Capture the cell that displays the provided text and extract its (X, Y) central coordinate. 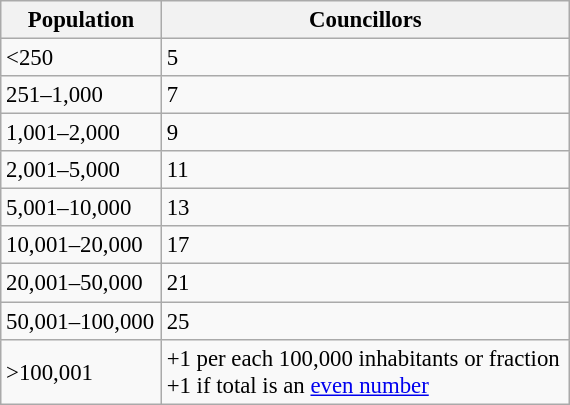
17 (365, 245)
11 (365, 170)
13 (365, 208)
251–1,000 (82, 95)
Councillors (365, 20)
10,001–20,000 (82, 245)
50,001–100,000 (82, 321)
>100,001 (82, 372)
<250 (82, 58)
7 (365, 95)
25 (365, 321)
21 (365, 283)
5 (365, 58)
9 (365, 133)
1,001–2,000 (82, 133)
+1 per each 100,000 inhabitants or fraction+1 if total is an even number (365, 372)
20,001–50,000 (82, 283)
2,001–5,000 (82, 170)
Population (82, 20)
5,001–10,000 (82, 208)
